Return the [X, Y] coordinate for the center point of the cell that contains the specified text.  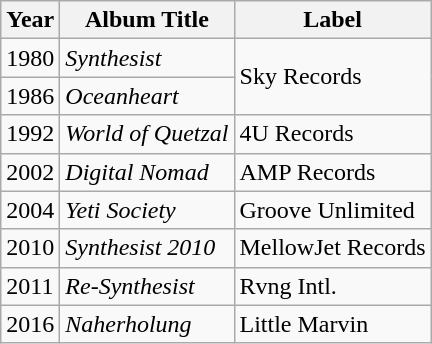
1980 [30, 58]
Rvng Intl. [332, 286]
Synthesist 2010 [147, 248]
1986 [30, 96]
Year [30, 20]
AMP Records [332, 172]
Re-Synthesist [147, 286]
2016 [30, 324]
Digital Nomad [147, 172]
Label [332, 20]
Oceanheart [147, 96]
Sky Records [332, 77]
2004 [30, 210]
Little Marvin [332, 324]
2011 [30, 286]
World of Quetzal [147, 134]
MellowJet Records [332, 248]
2010 [30, 248]
Album Title [147, 20]
Synthesist [147, 58]
1992 [30, 134]
2002 [30, 172]
4U Records [332, 134]
Groove Unlimited [332, 210]
Naherholung [147, 324]
Yeti Society [147, 210]
